Locate the cell with the specified text and output its (X, Y) center coordinate. 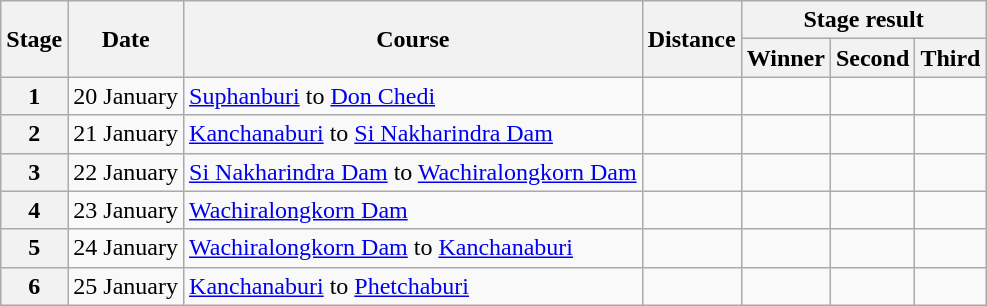
Suphanburi to Don Chedi (414, 96)
Stage result (864, 20)
1 (34, 96)
2 (34, 134)
Date (126, 39)
3 (34, 172)
Stage (34, 39)
6 (34, 286)
Wachiralongkorn Dam to Kanchanaburi (414, 248)
Course (414, 39)
22 January (126, 172)
23 January (126, 210)
Si Nakharindra Dam to Wachiralongkorn Dam (414, 172)
Winner (786, 58)
Third (950, 58)
25 January (126, 286)
5 (34, 248)
4 (34, 210)
Distance (692, 39)
Kanchanaburi to Si Nakharindra Dam (414, 134)
Kanchanaburi to Phetchaburi (414, 286)
20 January (126, 96)
Second (872, 58)
21 January (126, 134)
24 January (126, 248)
Wachiralongkorn Dam (414, 210)
